Scan for the cell matching the given text and deliver its (X, Y) coordinate at center. 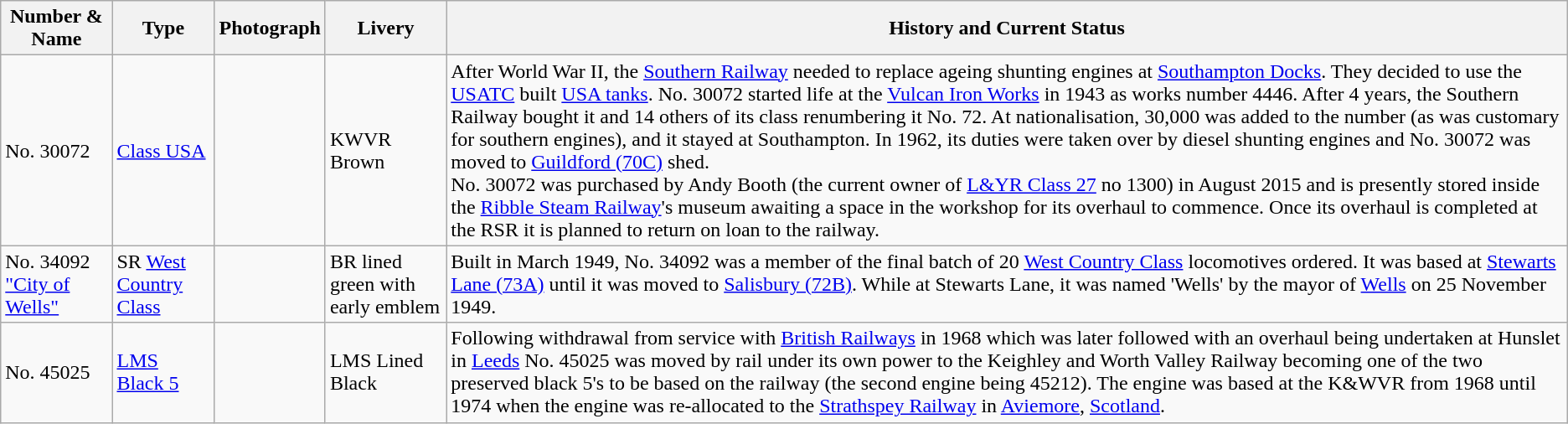
No. 34092 "City of Wells" (57, 284)
KWVR Brown (385, 151)
No. 45025 (57, 372)
Class USA (163, 151)
Type (163, 28)
SR West Country Class (163, 284)
LMS Lined Black (385, 372)
Photograph (270, 28)
LMS Black 5 (163, 372)
Number & Name (57, 28)
BR lined green with early emblem (385, 284)
Livery (385, 28)
No. 30072 (57, 151)
History and Current Status (1007, 28)
